Determine the (x, y) coordinate at the center of the cell enclosing the given text.  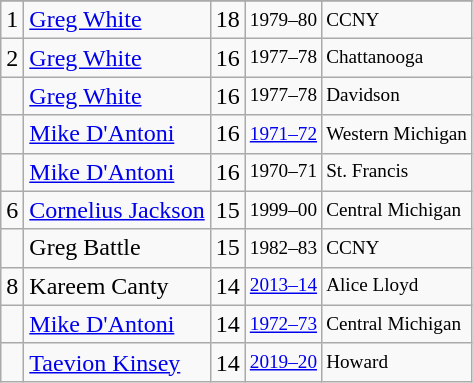
Greg Battle (117, 248)
Kareem Canty (117, 286)
1999–00 (283, 210)
8 (12, 286)
1 (12, 20)
2 (12, 58)
Alice Lloyd (397, 286)
2013–14 (283, 286)
6 (12, 210)
Howard (397, 362)
Cornelius Jackson (117, 210)
Western Michigan (397, 134)
1971–72 (283, 134)
Taevion Kinsey (117, 362)
2019–20 (283, 362)
18 (228, 20)
St. Francis (397, 172)
1972–73 (283, 324)
1979–80 (283, 20)
Chattanooga (397, 58)
Davidson (397, 96)
1982–83 (283, 248)
1970–71 (283, 172)
